Find where the given text appears and provide that cell's center as (x, y) coordinate. 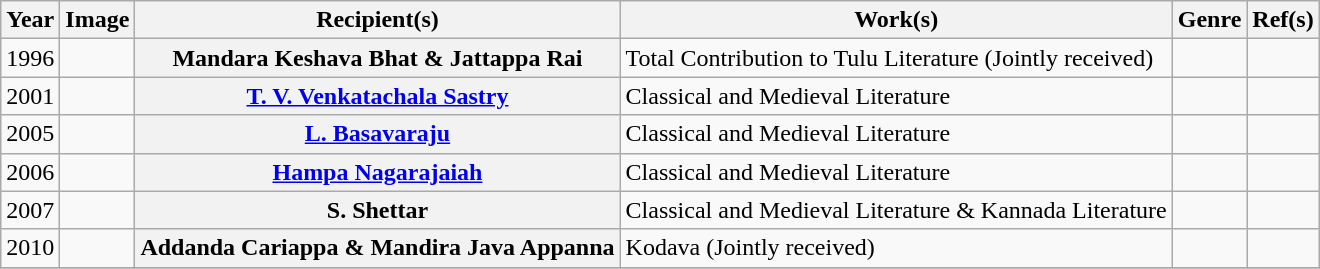
Mandara Keshava Bhat & Jattappa Rai (378, 58)
2001 (30, 96)
2007 (30, 210)
1996 (30, 58)
T. V. Venkatachala Sastry (378, 96)
Total Contribution to Tulu Literature (Jointly received) (896, 58)
Year (30, 20)
Image (98, 20)
Classical and Medieval Literature & Kannada Literature (896, 210)
L. Basavaraju (378, 134)
2006 (30, 172)
S. Shettar (378, 210)
2010 (30, 248)
Addanda Cariappa & Mandira Java Appanna (378, 248)
Hampa Nagarajaiah (378, 172)
Ref(s) (1283, 20)
Work(s) (896, 20)
Kodava (Jointly received) (896, 248)
Genre (1210, 20)
Recipient(s) (378, 20)
2005 (30, 134)
